For the text-containing cell, return its midpoint in [x, y] coordinate format. 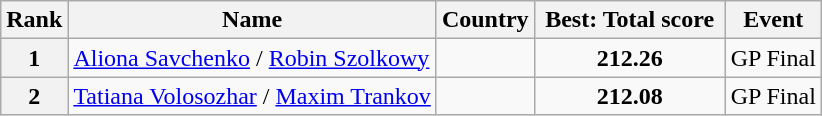
2 [34, 96]
Country [485, 20]
Rank [34, 20]
Tatiana Volosozhar / Maxim Trankov [252, 96]
Event [773, 20]
Name [252, 20]
212.08 [630, 96]
1 [34, 58]
Aliona Savchenko / Robin Szolkowy [252, 58]
212.26 [630, 58]
Best: Total score [630, 20]
